Search for the cell housing the specified text and yield its [X, Y] center coordinate. 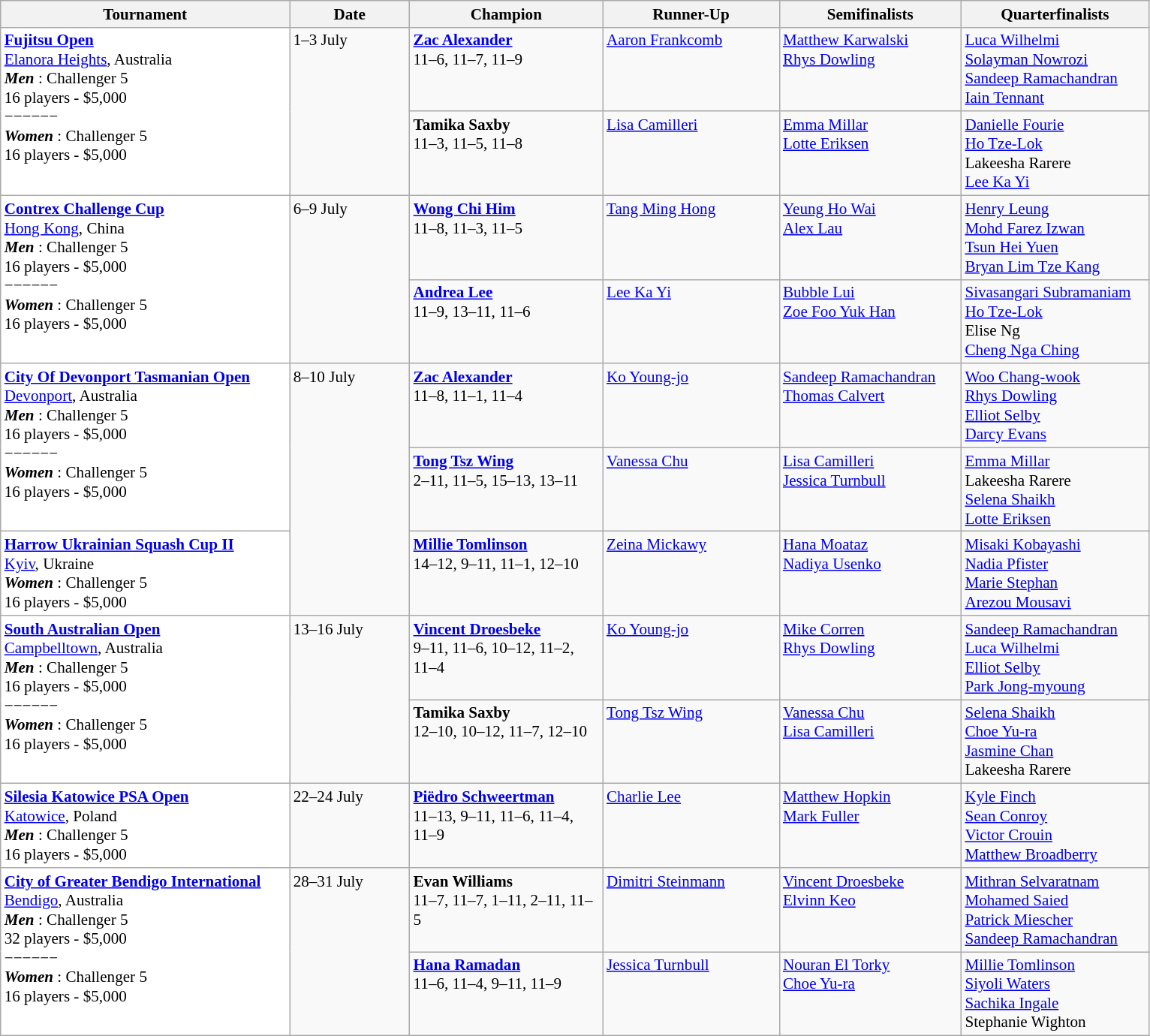
Evan Williams11–7, 11–7, 1–11, 2–11, 11–5 [506, 910]
Tong Tsz Wing2–11, 11–5, 15–13, 13–11 [506, 489]
Sandeep Ramachandran Thomas Calvert [870, 405]
1–3 July [350, 111]
Piëdro Schweertman11–13, 9–11, 11–6, 11–4, 11–9 [506, 826]
Millie Tomlinson Siyoli Waters Sachika Ingale Stephanie Wighton [1055, 994]
Vincent Droesbeke9–11, 11–6, 10–12, 11–2, 11–4 [506, 658]
Champion [506, 14]
Misaki Kobayashi Nadia Pfister Marie Stephan Arezou Mousavi [1055, 574]
Henry Leung Mohd Farez Izwan Tsun Hei Yuen Bryan Lim Tze Kang [1055, 237]
Quarterfinalists [1055, 14]
Aaron Frankcomb [691, 69]
Dimitri Steinmann [691, 910]
Vincent Droesbeke Elvinn Keo [870, 910]
Mithran Selvaratnam Mohamed Saied Patrick Miescher Sandeep Ramachandran [1055, 910]
Jessica Turnbull [691, 994]
13–16 July [350, 700]
City of Greater Bendigo International Bendigo, Australia Men : Challenger 532 players - $5,000−−−−−− Women : Challenger 516 players - $5,000 [146, 952]
Lisa Camilleri [691, 153]
Millie Tomlinson14–12, 9–11, 11–1, 12–10 [506, 574]
Kyle Finch Sean Conroy Victor Crouin Matthew Broadberry [1055, 826]
Hana Ramadan11–6, 11–4, 9–11, 11–9 [506, 994]
Charlie Lee [691, 826]
Semifinalists [870, 14]
Silesia Katowice PSA Open Katowice, Poland Men : Challenger 516 players - $5,000 [146, 826]
Emma Millar Lakeesha Rarere Selena Shaikh Lotte Eriksen [1055, 489]
Mike Corren Rhys Dowling [870, 658]
City Of Devonport Tasmanian Open Devonport, Australia Men : Challenger 516 players - $5,000−−−−−− Women : Challenger 516 players - $5,000 [146, 447]
8–10 July [350, 489]
Tong Tsz Wing [691, 742]
Tamika Saxby12–10, 10–12, 11–7, 12–10 [506, 742]
28–31 July [350, 952]
Nouran El Torky Choe Yu-ra [870, 994]
Lee Ka Yi [691, 321]
Harrow Ukrainian Squash Cup II Kyiv, Ukraine Women : Challenger 516 players - $5,000 [146, 574]
Zeina Mickawy [691, 574]
Zac Alexander11–8, 11–1, 11–4 [506, 405]
Sivasangari Subramaniam Ho Tze-Lok Elise Ng Cheng Nga Ching [1055, 321]
Tang Ming Hong [691, 237]
Contrex Challenge Cup Hong Kong, China Men : Challenger 516 players - $5,000−−−−−− Women : Challenger 516 players - $5,000 [146, 279]
Selena Shaikh Choe Yu-ra Jasmine Chan Lakeesha Rarere [1055, 742]
Matthew Karwalski Rhys Dowling [870, 69]
Vanessa Chu Lisa Camilleri [870, 742]
Danielle Fourie Ho Tze-Lok Lakeesha Rarere Lee Ka Yi [1055, 153]
Vanessa Chu [691, 489]
Emma Millar Lotte Eriksen [870, 153]
South Australian Open Campbelltown, Australia Men : Challenger 516 players - $5,000−−−−−− Women : Challenger 516 players - $5,000 [146, 700]
Matthew Hopkin Mark Fuller [870, 826]
Tamika Saxby11–3, 11–5, 11–8 [506, 153]
6–9 July [350, 279]
Luca Wilhelmi Solayman Nowrozi Sandeep Ramachandran Iain Tennant [1055, 69]
Hana Moataz Nadiya Usenko [870, 574]
Lisa Camilleri Jessica Turnbull [870, 489]
Date [350, 14]
Fujitsu Open Elanora Heights, Australia Men : Challenger 516 players - $5,000−−−−−− Women : Challenger 516 players - $5,000 [146, 111]
Wong Chi Him11–8, 11–3, 11–5 [506, 237]
Sandeep Ramachandran Luca Wilhelmi Elliot Selby Park Jong-myoung [1055, 658]
Zac Alexander11–6, 11–7, 11–9 [506, 69]
Runner-Up [691, 14]
Tournament [146, 14]
Woo Chang-wook Rhys Dowling Elliot Selby Darcy Evans [1055, 405]
Bubble Lui Zoe Foo Yuk Han [870, 321]
Yeung Ho Wai Alex Lau [870, 237]
Andrea Lee11–9, 13–11, 11–6 [506, 321]
22–24 July [350, 826]
